Provide the [X, Y] coordinate of the cell's center where the given text is located.  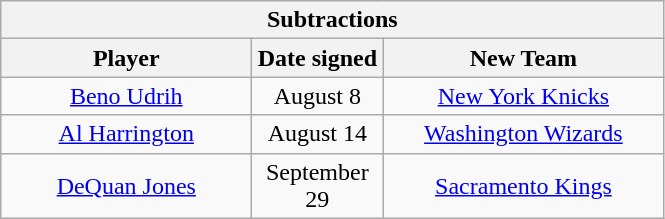
Washington Wizards [524, 134]
Subtractions [332, 20]
August 8 [318, 96]
Player [126, 58]
August 14 [318, 134]
New Team [524, 58]
Al Harrington [126, 134]
September 29 [318, 186]
Sacramento Kings [524, 186]
DeQuan Jones [126, 186]
Beno Udrih [126, 96]
New York Knicks [524, 96]
Date signed [318, 58]
